Detect which cell encompasses the target text, then output its [x, y] center coordinate. 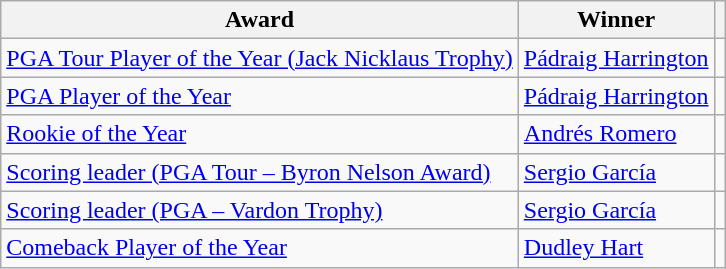
Winner [616, 20]
Scoring leader (PGA – Vardon Trophy) [260, 210]
Award [260, 20]
Scoring leader (PGA Tour – Byron Nelson Award) [260, 172]
Comeback Player of the Year [260, 248]
Dudley Hart [616, 248]
PGA Tour Player of the Year (Jack Nicklaus Trophy) [260, 58]
Rookie of the Year [260, 134]
PGA Player of the Year [260, 96]
Andrés Romero [616, 134]
